Scan for the cell matching the given text and deliver its [X, Y] coordinate at center. 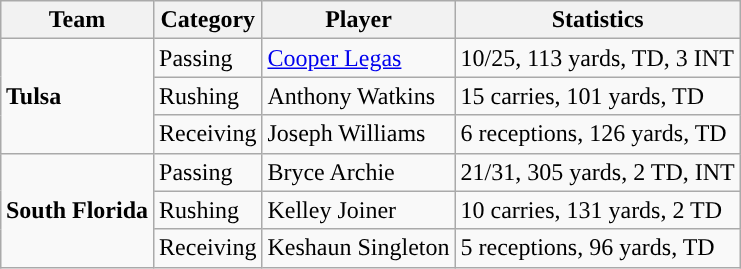
Category [208, 20]
Bryce Archie [358, 172]
5 receptions, 96 yards, TD [598, 248]
Kelley Joiner [358, 210]
Joseph Williams [358, 134]
Statistics [598, 20]
10 carries, 131 yards, 2 TD [598, 210]
10/25, 113 yards, TD, 3 INT [598, 58]
Anthony Watkins [358, 96]
Keshaun Singleton [358, 248]
21/31, 305 yards, 2 TD, INT [598, 172]
15 carries, 101 yards, TD [598, 96]
South Florida [76, 210]
Cooper Legas [358, 58]
Team [76, 20]
Tulsa [76, 96]
6 receptions, 126 yards, TD [598, 134]
Player [358, 20]
